Search for the cell housing the specified text and yield its [X, Y] center coordinate. 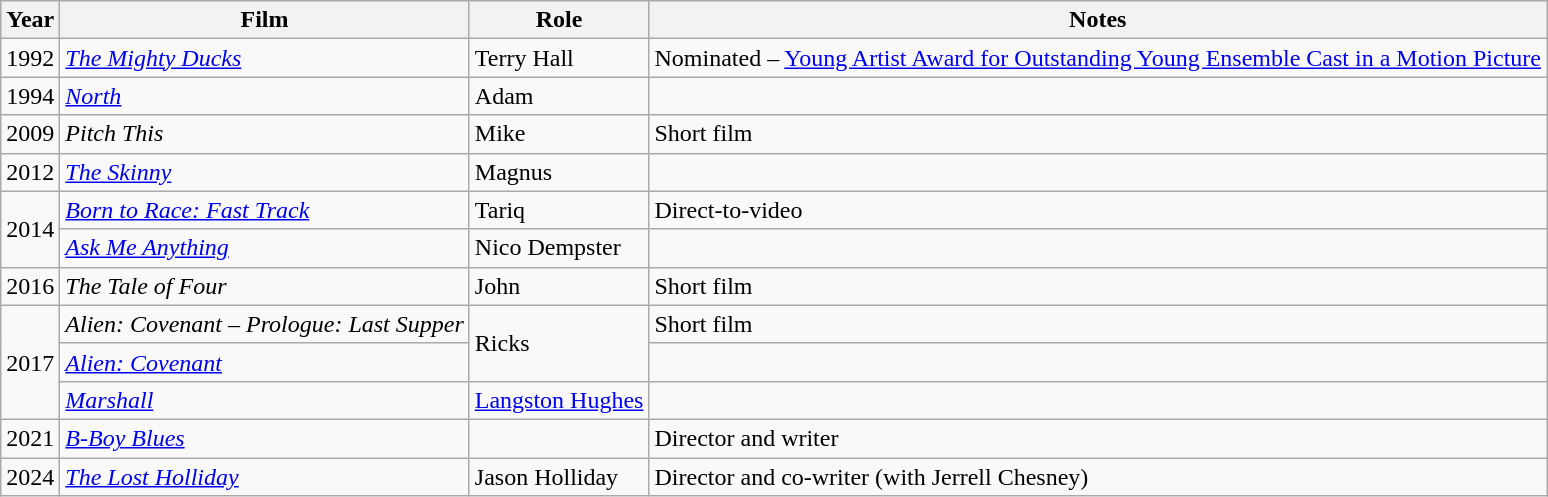
The Tale of Four [264, 286]
2016 [30, 286]
1994 [30, 96]
The Mighty Ducks [264, 58]
B-Boy Blues [264, 438]
Ask Me Anything [264, 248]
Director and co-writer (with Jerrell Chesney) [1098, 477]
2021 [30, 438]
1992 [30, 58]
2017 [30, 362]
Notes [1098, 20]
Year [30, 20]
Mike [559, 134]
Pitch This [264, 134]
Alien: Covenant – Prologue: Last Supper [264, 324]
2014 [30, 229]
Marshall [264, 400]
Direct-to-video [1098, 210]
Langston Hughes [559, 400]
Role [559, 20]
Nominated – Young Artist Award for Outstanding Young Ensemble Cast in a Motion Picture [1098, 58]
Born to Race: Fast Track [264, 210]
2012 [30, 172]
Adam [559, 96]
Nico Dempster [559, 248]
Jason Holliday [559, 477]
The Skinny [264, 172]
North [264, 96]
Director and writer [1098, 438]
Ricks [559, 343]
Tariq [559, 210]
Film [264, 20]
Terry Hall [559, 58]
2009 [30, 134]
Alien: Covenant [264, 362]
Magnus [559, 172]
John [559, 286]
2024 [30, 477]
The Lost Holliday [264, 477]
